Scan for the cell matching the given text and deliver its (X, Y) coordinate at center. 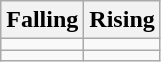
Rising (122, 20)
Falling (42, 20)
